Identify which cell holds the provided text, then report its (x, y) central coordinate. 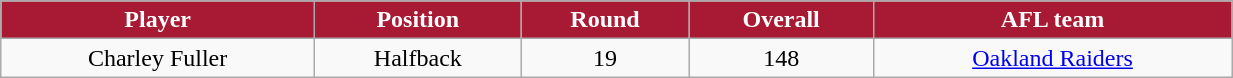
19 (605, 58)
Charley Fuller (158, 58)
Round (605, 20)
Position (418, 20)
Halfback (418, 58)
AFL team (1052, 20)
148 (781, 58)
Overall (781, 20)
Oakland Raiders (1052, 58)
Player (158, 20)
